Return [X, Y] of the center of cell containing provided text 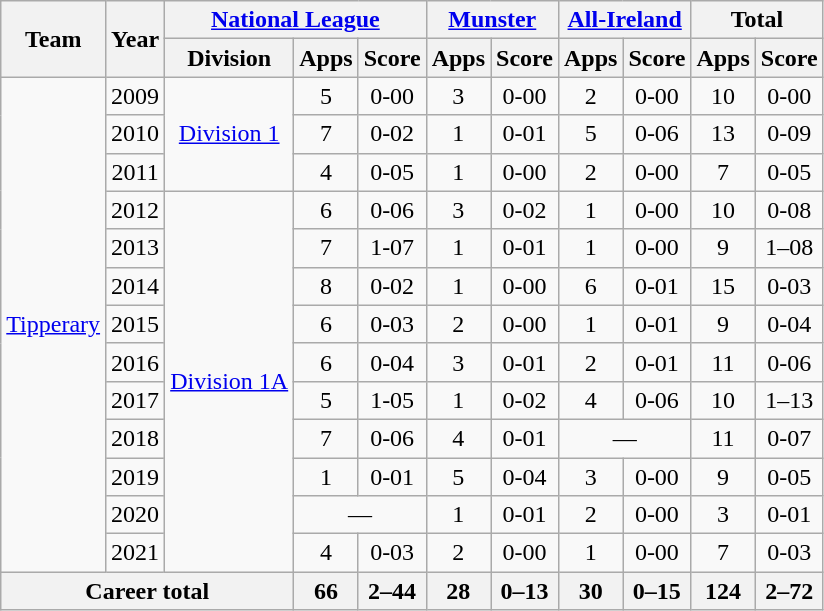
National League [296, 20]
2013 [136, 248]
2010 [136, 134]
2017 [136, 400]
2018 [136, 438]
Division 1A [230, 382]
15 [723, 286]
Munster [492, 20]
2014 [136, 286]
1-05 [392, 400]
2–72 [789, 591]
13 [723, 134]
0–15 [657, 591]
30 [590, 591]
2–44 [392, 591]
Career total [148, 591]
66 [326, 591]
Division [230, 58]
Total [757, 20]
2012 [136, 210]
2011 [136, 172]
2021 [136, 553]
All-Ireland [624, 20]
2016 [136, 362]
0–13 [525, 591]
2020 [136, 515]
0-07 [789, 438]
2019 [136, 477]
0-09 [789, 134]
0-08 [789, 210]
Tipperary [54, 324]
1–08 [789, 248]
Division 1 [230, 134]
Year [136, 39]
28 [458, 591]
1-07 [392, 248]
2009 [136, 96]
8 [326, 286]
1–13 [789, 400]
2015 [136, 324]
124 [723, 591]
Team [54, 39]
